Extract the [x, y] coordinate from the center of the cell holding the provided text.  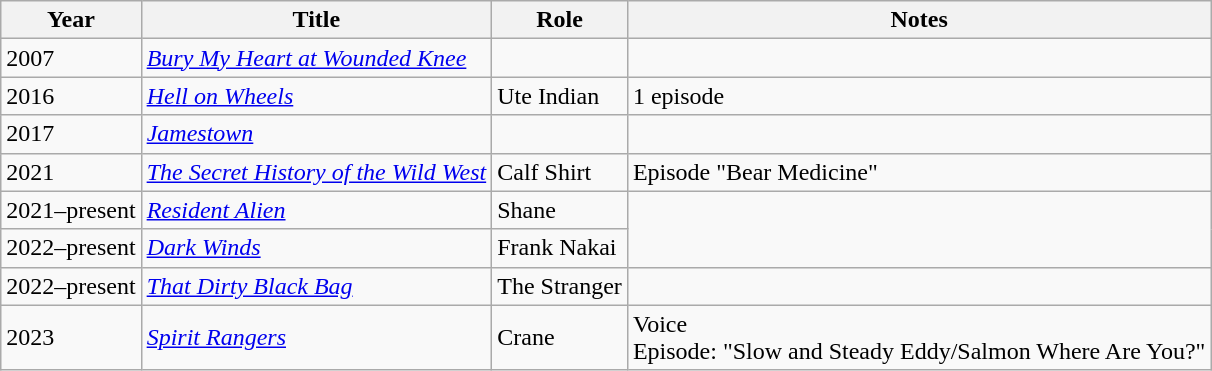
Resident Alien [316, 210]
Title [316, 20]
Voice Episode: "Slow and Steady Eddy/Salmon Where Are You?" [919, 338]
Role [560, 20]
Notes [919, 20]
2023 [71, 338]
Dark Winds [316, 248]
1 episode [919, 96]
Jamestown [316, 134]
Shane [560, 210]
2021 [71, 172]
Crane [560, 338]
2007 [71, 58]
The Stranger [560, 286]
That Dirty Black Bag [316, 286]
Episode "Bear Medicine" [919, 172]
Year [71, 20]
The Secret History of the Wild West [316, 172]
Calf Shirt [560, 172]
2016 [71, 96]
Frank Nakai [560, 248]
2021–present [71, 210]
Hell on Wheels [316, 96]
2017 [71, 134]
Spirit Rangers [316, 338]
Bury My Heart at Wounded Knee [316, 58]
Ute Indian [560, 96]
